Search for the cell housing the specified text and yield its (X, Y) center coordinate. 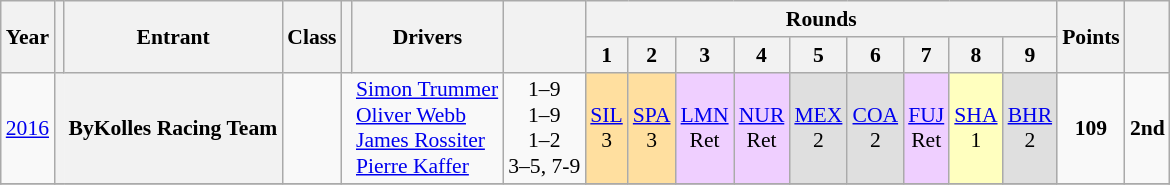
ByKolles Racing Team (173, 128)
MEX2 (818, 128)
4 (762, 55)
9 (1030, 55)
LMNRet (705, 128)
3 (705, 55)
5 (818, 55)
Points (1091, 36)
Year (28, 36)
SIL3 (606, 128)
7 (926, 55)
BHR2 (1030, 128)
2nd (1148, 128)
SHA1 (976, 128)
Drivers (428, 36)
Entrant (173, 36)
1–91–91–23–5, 7-9 (544, 128)
Rounds (821, 19)
6 (875, 55)
Simon TrummerOliver WebbJames RossiterPierre Kaffer (428, 128)
109 (1091, 128)
2 (652, 55)
NURRet (762, 128)
2016 (28, 128)
8 (976, 55)
1 (606, 55)
COA2 (875, 128)
FUJRet (926, 128)
Class (312, 36)
SPA3 (652, 128)
